Identify which cell holds the provided text, then report its [x, y] central coordinate. 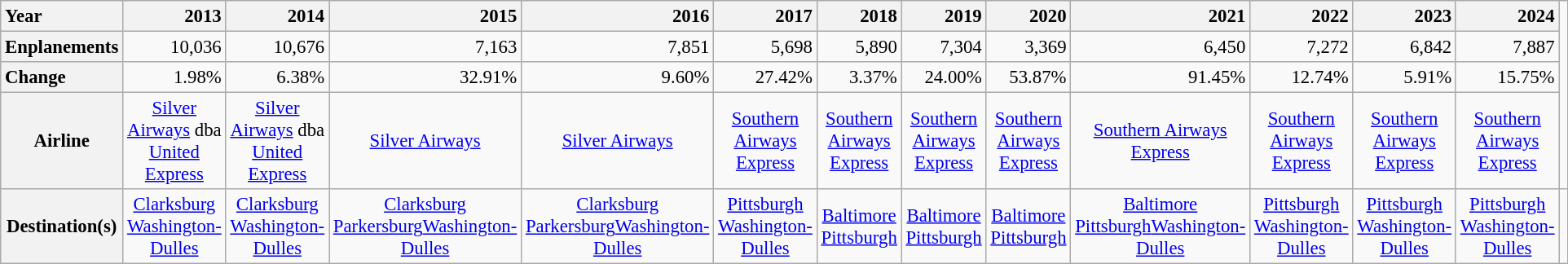
1.98% [174, 77]
Change [62, 77]
7,887 [1507, 47]
3.37% [859, 77]
Airline [62, 142]
6,842 [1404, 47]
2017 [765, 16]
2015 [425, 16]
2022 [1302, 16]
91.45% [1161, 77]
2013 [174, 16]
Enplanements [62, 47]
6.38% [277, 77]
24.00% [944, 77]
2024 [1507, 16]
15.75% [1507, 77]
2020 [1028, 16]
BaltimorePittsburghWashington-Dulles [1161, 227]
2014 [277, 16]
7,163 [425, 47]
3,369 [1028, 47]
2016 [618, 16]
7,272 [1302, 47]
12.74% [1302, 77]
27.42% [765, 77]
53.87% [1028, 77]
2021 [1161, 16]
2023 [1404, 16]
2019 [944, 16]
5,698 [765, 47]
9.60% [618, 77]
10,676 [277, 47]
7,851 [618, 47]
5,890 [859, 47]
32.91% [425, 77]
6,450 [1161, 47]
Destination(s) [62, 227]
5.91% [1404, 77]
Year [62, 16]
10,036 [174, 47]
2018 [859, 16]
7,304 [944, 47]
